Search for the cell housing the specified text and yield its (x, y) center coordinate. 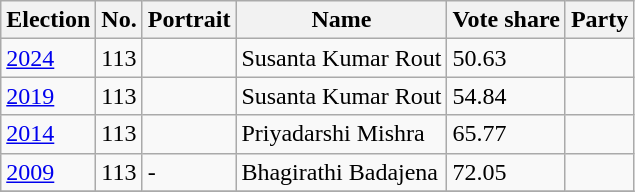
2014 (48, 134)
2024 (48, 58)
Vote share (506, 20)
65.77 (506, 134)
2019 (48, 96)
72.05 (506, 172)
2009 (48, 172)
Name (342, 20)
54.84 (506, 96)
Priyadarshi Mishra (342, 134)
Election (48, 20)
Party (599, 20)
50.63 (506, 58)
Bhagirathi Badajena (342, 172)
No. (119, 20)
- (189, 172)
Portrait (189, 20)
